From the cell containing the given text, extract its center point as (X, Y) coordinate. 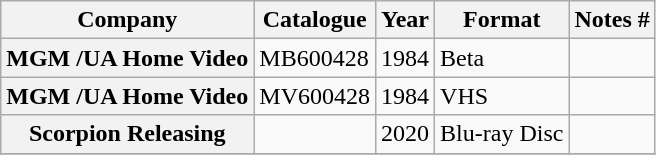
2020 (406, 134)
Format (502, 20)
Scorpion Releasing (128, 134)
Catalogue (315, 20)
Notes # (612, 20)
Blu-ray Disc (502, 134)
VHS (502, 96)
Beta (502, 58)
MV600428 (315, 96)
Year (406, 20)
MB600428 (315, 58)
Company (128, 20)
